For the text-containing cell, return its midpoint in (X, Y) coordinate format. 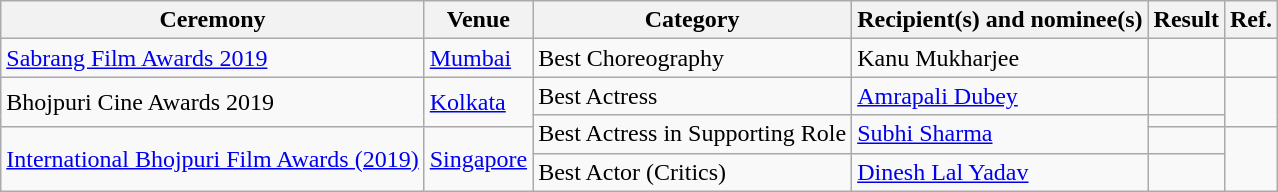
Bhojpuri Cine Awards 2019 (212, 102)
Venue (478, 20)
Best Actress (692, 96)
Subhi Sharma (1000, 134)
Sabrang Film Awards 2019 (212, 58)
Singapore (478, 158)
International Bhojpuri Film Awards (2019) (212, 158)
Best Choreography (692, 58)
Result (1186, 20)
Best Actress in Supporting Role (692, 134)
Amrapali Dubey (1000, 96)
Kanu Mukharjee (1000, 58)
Kolkata (478, 102)
Ceremony (212, 20)
Ref. (1250, 20)
Recipient(s) and nominee(s) (1000, 20)
Best Actor (Critics) (692, 172)
Category (692, 20)
Mumbai (478, 58)
Dinesh Lal Yadav (1000, 172)
